Determine the (x, y) coordinate at the center of the cell enclosing the given text.  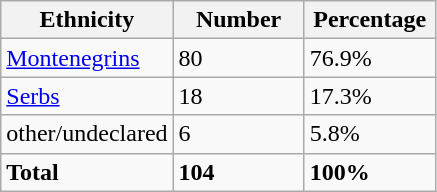
Number (238, 20)
Ethnicity (87, 20)
Serbs (87, 96)
100% (370, 172)
Total (87, 172)
Percentage (370, 20)
other/undeclared (87, 134)
18 (238, 96)
76.9% (370, 58)
104 (238, 172)
6 (238, 134)
5.8% (370, 134)
80 (238, 58)
17.3% (370, 96)
Montenegrins (87, 58)
